From the cell containing the given text, extract its center point as [X, Y] coordinate. 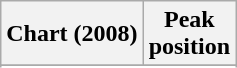
Chart (2008) [72, 34]
Peak position [189, 34]
